Pinpoint the cell where the given text exists, returning its (X, Y) midpoint coordinate. 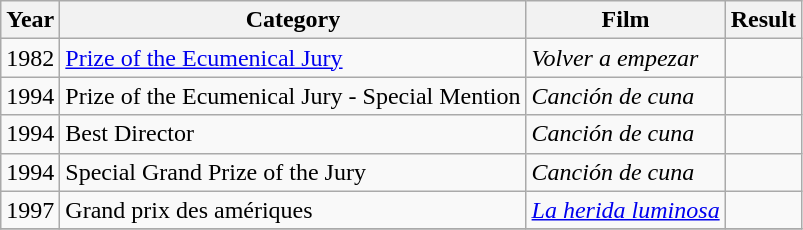
Special Grand Prize of the Jury (293, 172)
La herida luminosa (626, 210)
Best Director (293, 134)
1982 (30, 58)
Year (30, 20)
Volver a empezar (626, 58)
Grand prix des amériques (293, 210)
Prize of the Ecumenical Jury (293, 58)
Result (763, 20)
Film (626, 20)
1997 (30, 210)
Category (293, 20)
Prize of the Ecumenical Jury - Special Mention (293, 96)
